Return the [x, y] coordinate for the center point of the cell that contains the specified text.  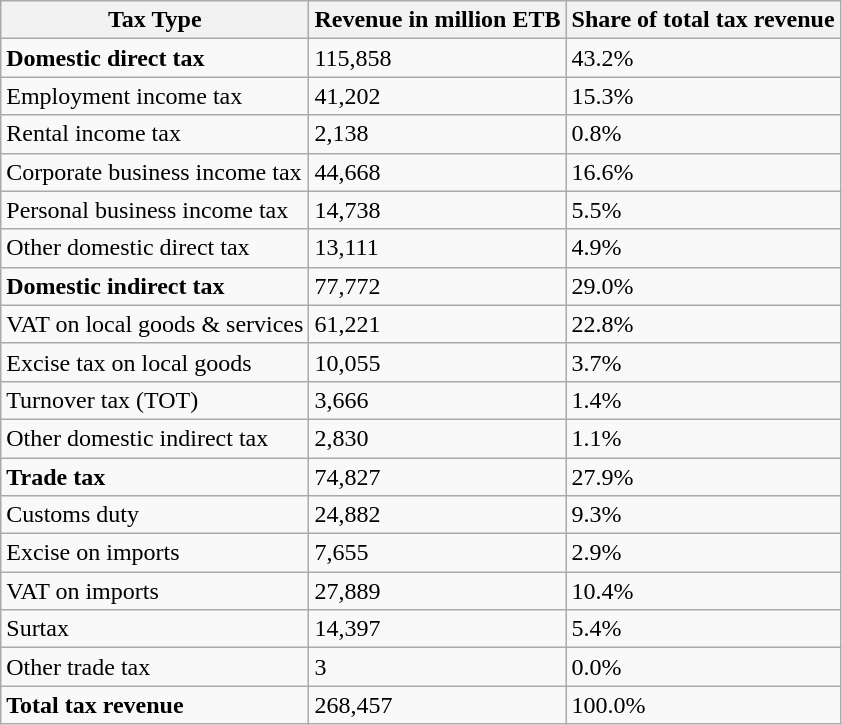
29.0% [703, 286]
27.9% [703, 477]
Revenue in million ETB [438, 20]
2,830 [438, 438]
4.9% [703, 248]
16.6% [703, 172]
Other domestic direct tax [155, 248]
3,666 [438, 400]
61,221 [438, 324]
Corporate business income tax [155, 172]
0.8% [703, 134]
Excise tax on local goods [155, 362]
22.8% [703, 324]
Turnover tax (TOT) [155, 400]
10,055 [438, 362]
7,655 [438, 553]
Customs duty [155, 515]
Employment income tax [155, 96]
2,138 [438, 134]
77,772 [438, 286]
Domestic direct tax [155, 58]
1.4% [703, 400]
Share of total tax revenue [703, 20]
14,397 [438, 629]
Tax Type [155, 20]
27,889 [438, 591]
Personal business income tax [155, 210]
2.9% [703, 553]
VAT on imports [155, 591]
43.2% [703, 58]
3 [438, 667]
5.4% [703, 629]
41,202 [438, 96]
Surtax [155, 629]
44,668 [438, 172]
1.1% [703, 438]
Other domestic indirect tax [155, 438]
3.7% [703, 362]
13,111 [438, 248]
268,457 [438, 705]
0.0% [703, 667]
Domestic indirect tax [155, 286]
Trade tax [155, 477]
24,882 [438, 515]
5.5% [703, 210]
15.3% [703, 96]
Rental income tax [155, 134]
Excise on imports [155, 553]
Total tax revenue [155, 705]
9.3% [703, 515]
100.0% [703, 705]
10.4% [703, 591]
VAT on local goods & services [155, 324]
74,827 [438, 477]
Other trade tax [155, 667]
115,858 [438, 58]
14,738 [438, 210]
